Pinpoint the cell where the given text exists, returning its (x, y) midpoint coordinate. 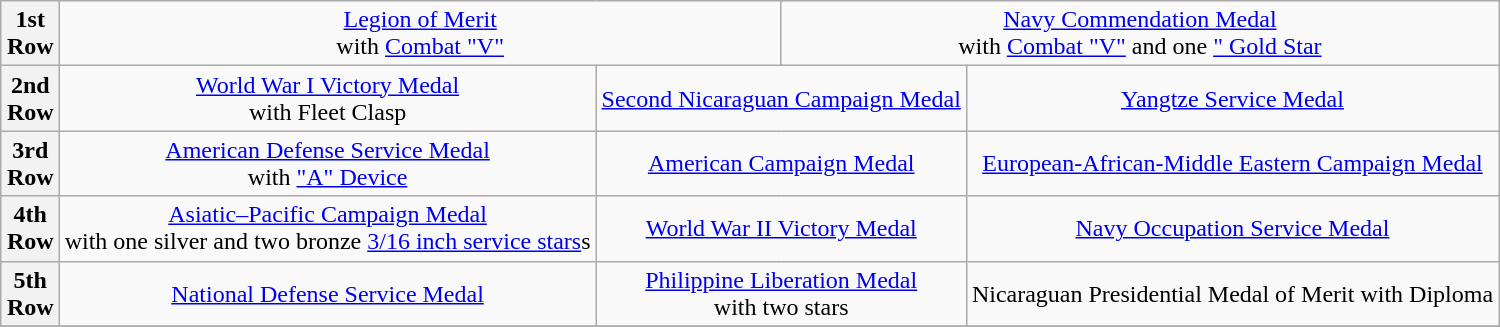
3rd Row (30, 164)
Second Nicaraguan Campaign Medal (781, 98)
Navy Occupation Service Medal (1232, 228)
Legion of Merit with Combat "V" (420, 34)
Nicaraguan Presidential Medal of Merit with Diploma (1232, 294)
World War I Victory Medal with Fleet Clasp (328, 98)
American Defense Service Medal with "A" Device (328, 164)
World War II Victory Medal (781, 228)
National Defense Service Medal (328, 294)
Philippine Liberation Medal with two stars (781, 294)
European-African-Middle Eastern Campaign Medal (1232, 164)
1st Row (30, 34)
Asiatic–Pacific Campaign Medal with one silver and two bronze 3/16 inch service starss (328, 228)
4th Row (30, 228)
Yangtze Service Medal (1232, 98)
5th Row (30, 294)
American Campaign Medal (781, 164)
2nd Row (30, 98)
Navy Commendation Medal with Combat "V" and one " Gold Star (1140, 34)
